Identify which cell holds the provided text, then report its (X, Y) central coordinate. 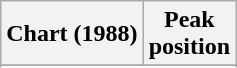
Peakposition (189, 34)
Chart (1988) (72, 34)
